For the text-containing cell, return its midpoint in [X, Y] coordinate format. 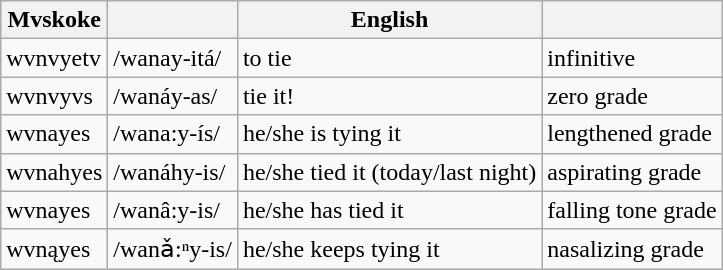
wvnąyes [54, 249]
to tie [389, 58]
aspirating grade [632, 172]
/wana:y-ís/ [173, 134]
falling tone grade [632, 210]
zero grade [632, 96]
/wanay-itá/ [173, 58]
/wanáhy-is/ [173, 172]
he/she tied it (today/last night) [389, 172]
nasalizing grade [632, 249]
wvnahyes [54, 172]
tie it! [389, 96]
infinitive [632, 58]
wvnvyvs [54, 96]
he/she keeps tying it [389, 249]
/wanǎ:ⁿy-is/ [173, 249]
he/she is tying it [389, 134]
/wanâ:y-is/ [173, 210]
wvnvyetv [54, 58]
lengthened grade [632, 134]
English [389, 20]
Mvskoke [54, 20]
/wanáy-as/ [173, 96]
he/she has tied it [389, 210]
